Determine the [x, y] coordinate at the center of the cell enclosing the given text.  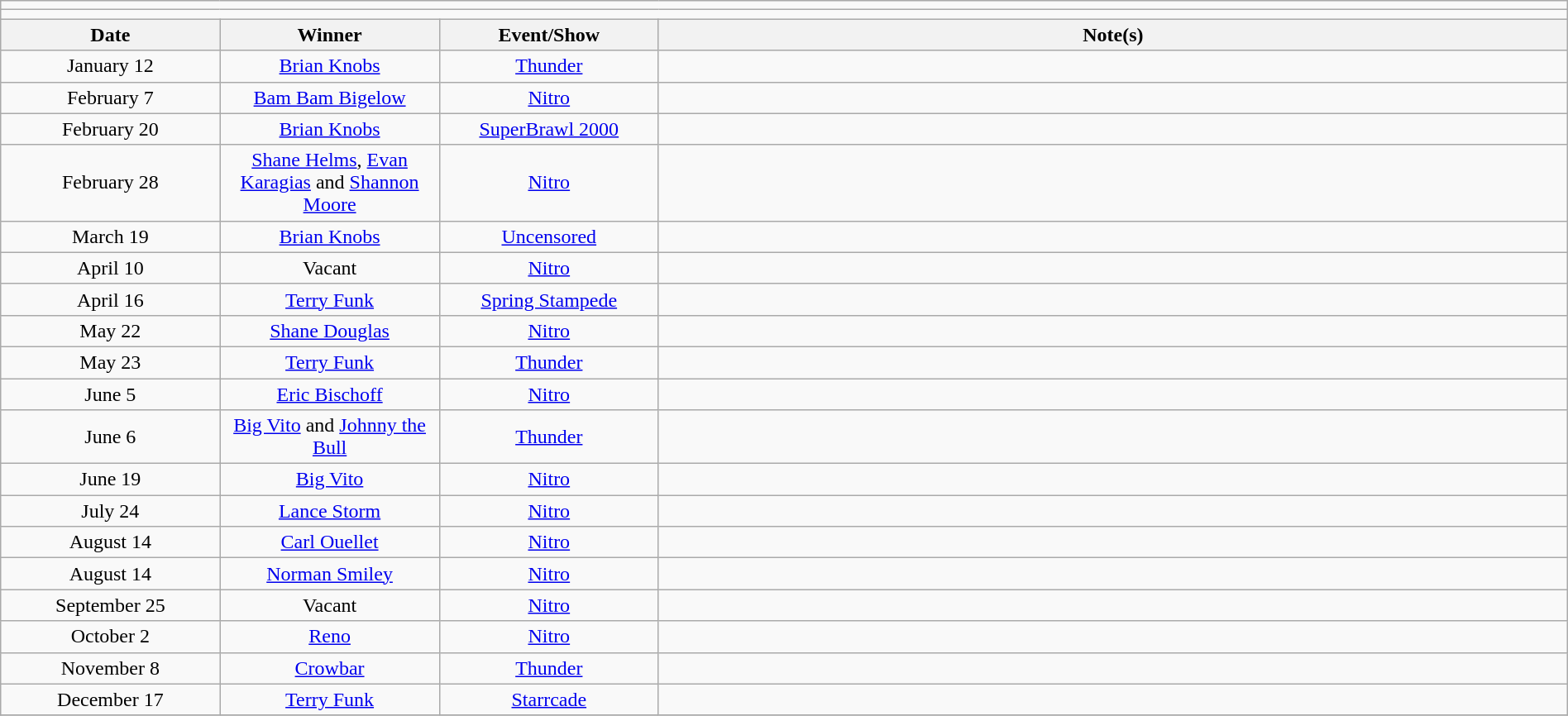
Big Vito [329, 480]
Crowbar [329, 668]
February 20 [111, 129]
May 22 [111, 331]
Big Vito and Johnny the Bull [329, 437]
Carl Ouellet [329, 542]
Eric Bischoff [329, 394]
June 19 [111, 480]
Shane Helms, Evan Karagias and Shannon Moore [329, 183]
April 10 [111, 268]
Norman Smiley [329, 574]
Spring Stampede [549, 299]
Reno [329, 637]
June 6 [111, 437]
December 17 [111, 699]
September 25 [111, 605]
Uncensored [549, 236]
February 28 [111, 183]
Shane Douglas [329, 331]
Note(s) [1113, 35]
February 7 [111, 98]
July 24 [111, 511]
October 2 [111, 637]
SuperBrawl 2000 [549, 129]
Starrcade [549, 699]
Bam Bam Bigelow [329, 98]
May 23 [111, 362]
March 19 [111, 236]
January 12 [111, 66]
Date [111, 35]
Lance Storm [329, 511]
Event/Show [549, 35]
April 16 [111, 299]
June 5 [111, 394]
Winner [329, 35]
November 8 [111, 668]
